Output the [x, y] coordinate of the center of the cell containing the given text.  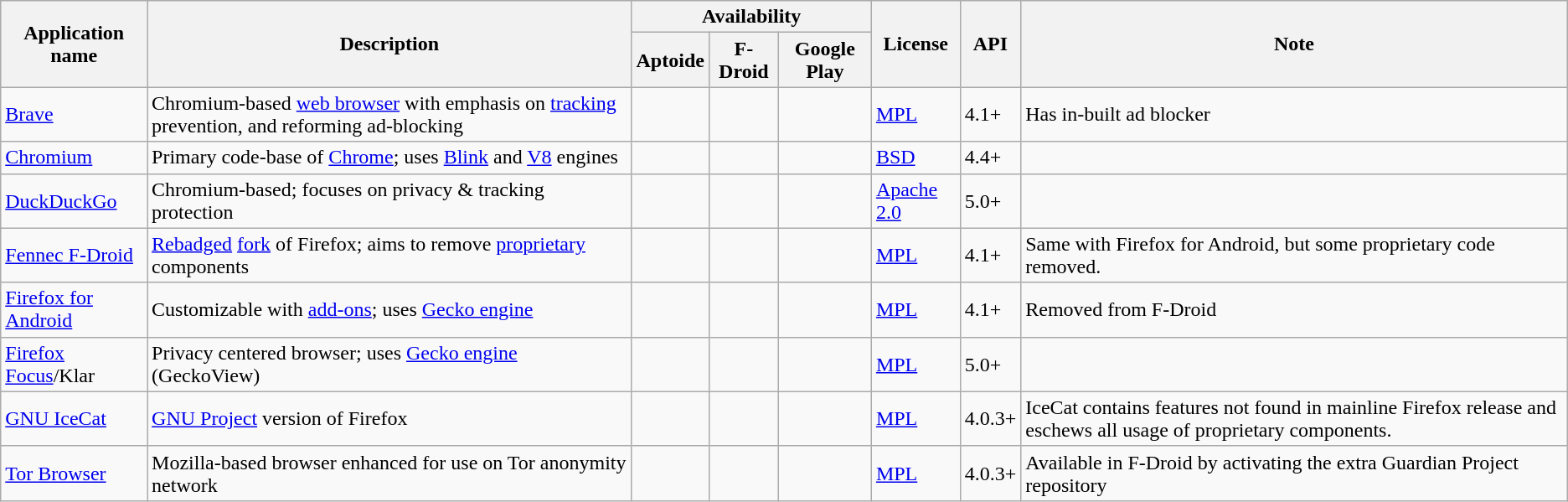
License [916, 44]
Aptoide [670, 60]
Chromium-based web browser with emphasis on tracking prevention, and reforming ad-blocking [389, 114]
4.4+ [990, 158]
Privacy centered browser; uses Gecko engine (GeckoView) [389, 364]
IceCat contains features not found in mainline Firefox release and eschews all usage of proprietary components. [1295, 419]
Availability [751, 17]
Primary code-base of Chrome; uses Blink and V8 engines [389, 158]
Customizable with add-ons; uses Gecko engine [389, 310]
Has in-built ad blocker [1295, 114]
GNU IceCat [74, 419]
BSD [916, 158]
Google Play [824, 60]
Rebadged fork of Firefox; aims to remove proprietary components [389, 255]
Tor Browser [74, 473]
Application name [74, 44]
Apache 2.0 [916, 201]
Firefox Focus/Klar [74, 364]
DuckDuckGo [74, 201]
Available in F-Droid by activating the extra Guardian Project repository [1295, 473]
Fennec F-Droid [74, 255]
Chromium-based; focuses on privacy & tracking protection [389, 201]
Description [389, 44]
F-Droid [744, 60]
Firefox for Android [74, 310]
Same with Firefox for Android, but some proprietary code removed. [1295, 255]
Brave [74, 114]
Mozilla-based browser enhanced for use on Tor anonymity network [389, 473]
Chromium [74, 158]
API [990, 44]
Removed from F-Droid [1295, 310]
Note [1295, 44]
GNU Project version of Firefox [389, 419]
